Pinpoint the cell where the given text exists, returning its (X, Y) midpoint coordinate. 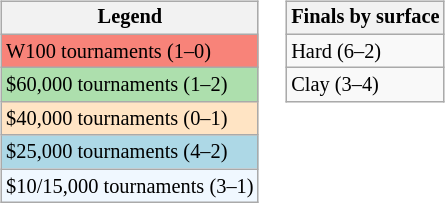
$40,000 tournaments (0–1) (130, 119)
Finals by surface (365, 18)
$10/15,000 tournaments (3–1) (130, 186)
$60,000 tournaments (1–2) (130, 85)
Hard (6–2) (365, 51)
Clay (3–4) (365, 85)
$25,000 tournaments (4–2) (130, 152)
W100 tournaments (1–0) (130, 51)
Legend (130, 18)
